Detect which cell encompasses the target text, then output its [x, y] center coordinate. 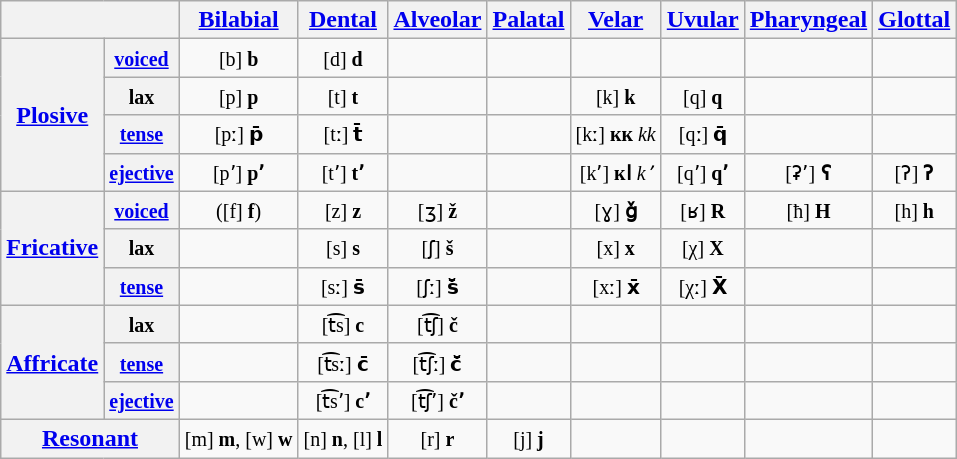
Plosive [52, 115]
[n] n, [l] l [343, 438]
[ʃ] š [438, 248]
[t] t [343, 96]
[ʁ] R [702, 210]
[r] r [438, 438]
[kʼ] кӏ kʼ [616, 172]
[s] s [343, 248]
[d] d [343, 58]
Velar [616, 20]
[x] x [616, 248]
[m] m, [w] w [238, 438]
Glottal [914, 20]
[sː] s̄ [343, 286]
Alveolar [438, 20]
[t͡ʃ] č [438, 324]
Resonant [90, 438]
[k] k [616, 96]
[qː] q̄ [702, 134]
[p] p [238, 96]
[tː] t̄ [343, 134]
[pʼ] pʼ [238, 172]
[ʔ] ʔ [914, 172]
[z] z [343, 210]
([f] f) [238, 210]
[ʒ] ž [438, 210]
[q] q [702, 96]
Bilabial [238, 20]
[χː] X̄ [702, 286]
[χ] X [702, 248]
[ɣ] ǧ [616, 210]
Dental [343, 20]
[t͡s] c [343, 324]
[ʃː] s̄̌ [438, 286]
[t͡ʃʼ] čʼ [438, 400]
[tʼ] tʼ [343, 172]
[kː] кк kk [616, 134]
[t͡sʼ] cʼ [343, 400]
[b] b [238, 58]
[t͡sː] c̄ [343, 362]
[ħ] H [808, 210]
[j] j [528, 438]
Uvular [702, 20]
[t͡ʃː] c̄̌ [438, 362]
Affricate [52, 362]
[xː] x̄ [616, 286]
[qʼ] qʼ [702, 172]
Pharyngeal [808, 20]
[ʡʼ] ʕ [808, 172]
[h] h [914, 210]
Palatal [528, 20]
[pː] p̄ [238, 134]
Fricative [52, 248]
